Return the [X, Y] coordinate for the center point of the cell that contains the specified text.  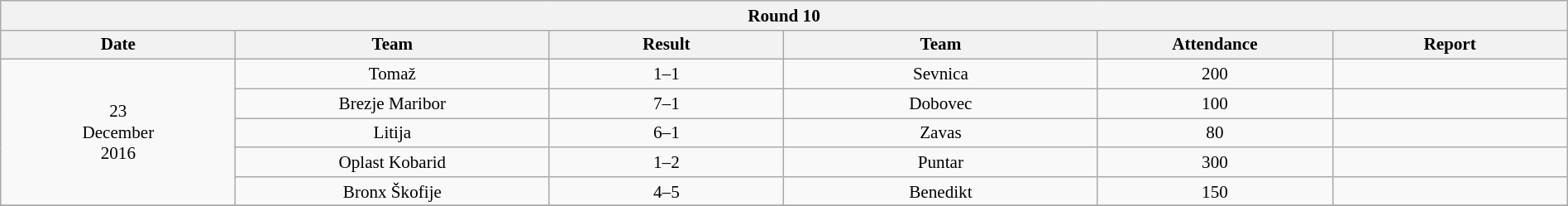
1–2 [667, 162]
Tomaž [392, 74]
6–1 [667, 132]
100 [1215, 103]
Attendance [1215, 45]
Oplast Kobarid [392, 162]
80 [1215, 132]
150 [1215, 190]
4–5 [667, 190]
Litija [392, 132]
1–1 [667, 74]
Zavas [941, 132]
Dobovec [941, 103]
Round 10 [784, 15]
Report [1450, 45]
Sevnica [941, 74]
Benedikt [941, 190]
Brezje Maribor [392, 103]
7–1 [667, 103]
Bronx Škofije [392, 190]
23 December 2016 [118, 132]
Result [667, 45]
200 [1215, 74]
Puntar [941, 162]
Date [118, 45]
300 [1215, 162]
